Pinpoint the cell where the given text exists, returning its [x, y] midpoint coordinate. 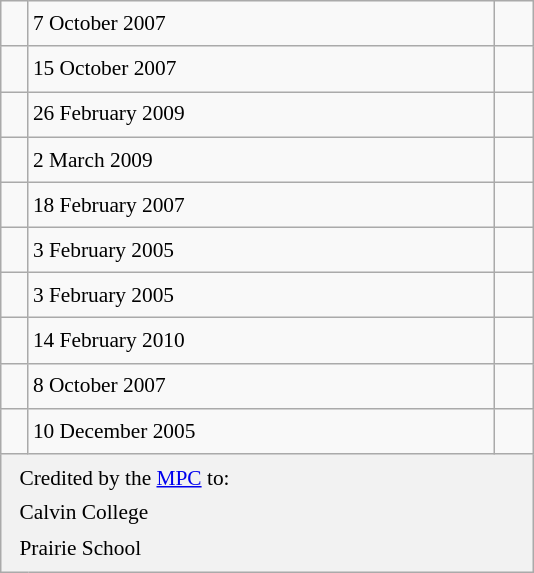
15 October 2007 [262, 68]
8 October 2007 [262, 386]
10 December 2005 [262, 430]
18 February 2007 [262, 204]
7 October 2007 [262, 24]
2 March 2009 [262, 160]
Credited by the MPC to: Calvin College Prairie School [267, 514]
14 February 2010 [262, 340]
26 February 2009 [262, 114]
